Detect which cell encompasses the target text, then output its [x, y] center coordinate. 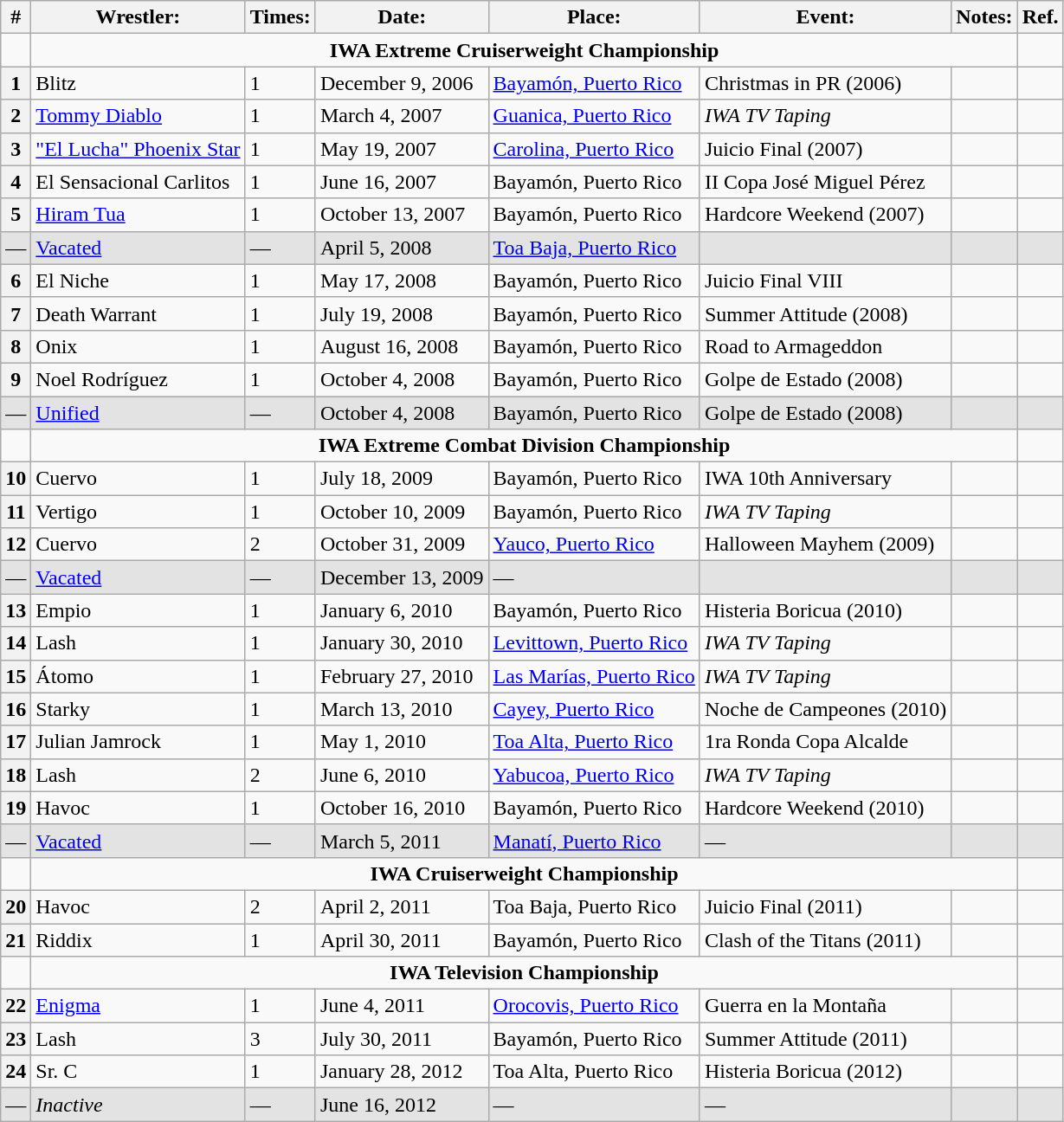
Hiram Tua [139, 215]
Summer Attitude (2011) [825, 1039]
July 19, 2008 [402, 313]
Ref. [1041, 17]
Empio [139, 610]
Átomo [139, 676]
El Sensacional Carlitos [139, 182]
7 [16, 313]
June 6, 2010 [402, 775]
5 [16, 215]
Onix [139, 346]
February 27, 2010 [402, 676]
May 1, 2010 [402, 742]
Riddix [139, 939]
March 13, 2010 [402, 709]
Carolina, Puerto Rico [594, 149]
October 13, 2007 [402, 215]
17 [16, 742]
January 6, 2010 [402, 610]
Guanica, Puerto Rico [594, 116]
May 19, 2007 [402, 149]
Tommy Diablo [139, 116]
Las Marías, Puerto Rico [594, 676]
Vertigo [139, 512]
Inactive [139, 1105]
Place: [594, 17]
June 4, 2011 [402, 1006]
October 10, 2009 [402, 512]
23 [16, 1039]
10 [16, 479]
Christmas in PR (2006) [825, 83]
April 5, 2008 [402, 248]
December 13, 2009 [402, 577]
8 [16, 346]
Sr. C [139, 1072]
March 4, 2007 [402, 116]
Halloween Mayhem (2009) [825, 545]
Date: [402, 17]
March 5, 2011 [402, 841]
October 16, 2010 [402, 808]
April 30, 2011 [402, 939]
June 16, 2012 [402, 1105]
IWA Cruiserweight Championship [525, 874]
Wrestler: [139, 17]
16 [16, 709]
Julian Jamrock [139, 742]
Histeria Boricua (2010) [825, 610]
April 2, 2011 [402, 906]
# [16, 17]
July 18, 2009 [402, 479]
Juicio Final (2007) [825, 149]
Guerra en la Montaña [825, 1006]
11 [16, 512]
Levittown, Puerto Rico [594, 643]
IWA Extreme Cruiserweight Championship [525, 50]
Enigma [139, 1006]
Notes: [984, 17]
Summer Attitude (2008) [825, 313]
Cayey, Puerto Rico [594, 709]
IWA Extreme Combat Division Championship [525, 446]
December 9, 2006 [402, 83]
18 [16, 775]
Yauco, Puerto Rico [594, 545]
October 31, 2009 [402, 545]
Hardcore Weekend (2007) [825, 215]
12 [16, 545]
Juicio Final (2011) [825, 906]
21 [16, 939]
4 [16, 182]
Unified [139, 413]
January 28, 2012 [402, 1072]
Juicio Final VIII [825, 280]
Times: [281, 17]
22 [16, 1006]
IWA 10th Anniversary [825, 479]
6 [16, 280]
July 30, 2011 [402, 1039]
13 [16, 610]
Manatí, Puerto Rico [594, 841]
Event: [825, 17]
Yabucoa, Puerto Rico [594, 775]
Hardcore Weekend (2010) [825, 808]
II Copa José Miguel Pérez [825, 182]
20 [16, 906]
"El Lucha" Phoenix Star [139, 149]
24 [16, 1072]
Clash of the Titans (2011) [825, 939]
May 17, 2008 [402, 280]
Noche de Campeones (2010) [825, 709]
Blitz [139, 83]
15 [16, 676]
1ra Ronda Copa Alcalde [825, 742]
9 [16, 379]
June 16, 2007 [402, 182]
Noel Rodríguez [139, 379]
IWA Television Championship [525, 973]
Starky [139, 709]
14 [16, 643]
Death Warrant [139, 313]
Orocovis, Puerto Rico [594, 1006]
19 [16, 808]
El Niche [139, 280]
August 16, 2008 [402, 346]
Road to Armageddon [825, 346]
Histeria Boricua (2012) [825, 1072]
January 30, 2010 [402, 643]
